Return [x, y] of the center of cell containing provided text 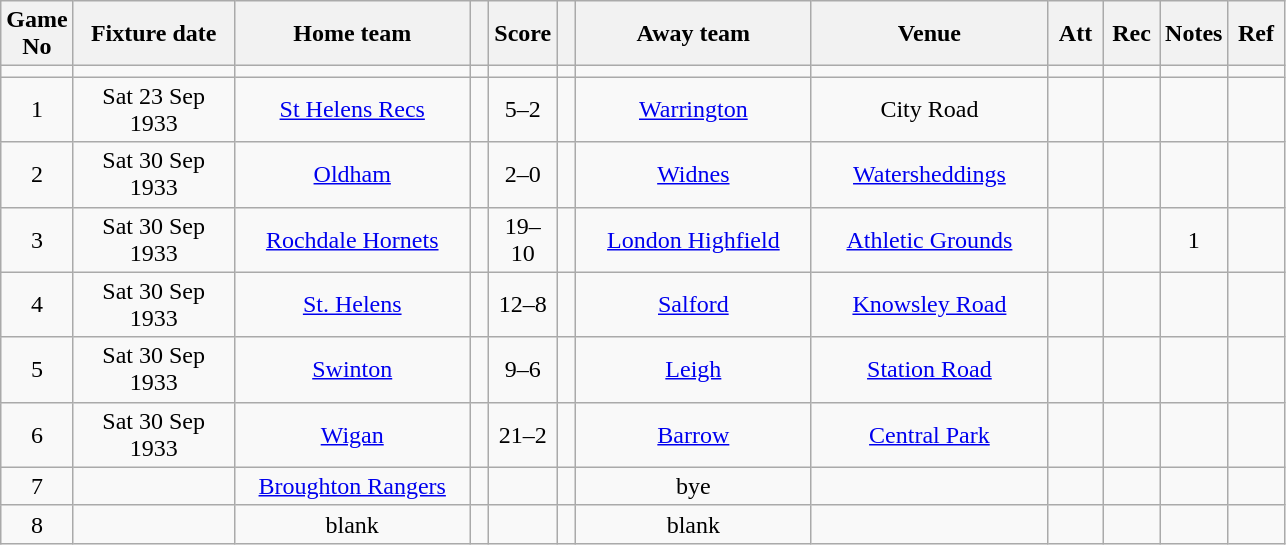
Widnes [693, 174]
St. Helens [352, 304]
Central Park [929, 434]
Knowsley Road [929, 304]
Leigh [693, 370]
Oldham [352, 174]
Watersheddings [929, 174]
9–6 [523, 370]
7 [37, 486]
2–0 [523, 174]
Score [523, 34]
19–10 [523, 240]
Swinton [352, 370]
2 [37, 174]
Fixture date [154, 34]
Rochdale Hornets [352, 240]
8 [37, 524]
Att [1075, 34]
St Helens Recs [352, 110]
Warrington [693, 110]
Rec [1132, 34]
21–2 [523, 434]
Ref [1256, 34]
3 [37, 240]
Home team [352, 34]
Station Road [929, 370]
12–8 [523, 304]
Game No [37, 34]
6 [37, 434]
Athletic Grounds [929, 240]
5–2 [523, 110]
Away team [693, 34]
City Road [929, 110]
Venue [929, 34]
Sat 23 Sep 1933 [154, 110]
Barrow [693, 434]
Broughton Rangers [352, 486]
5 [37, 370]
Salford [693, 304]
Notes [1194, 34]
Wigan [352, 434]
London Highfield [693, 240]
bye [693, 486]
4 [37, 304]
